Return the (x, y) coordinate for the center point of the cell that contains the specified text.  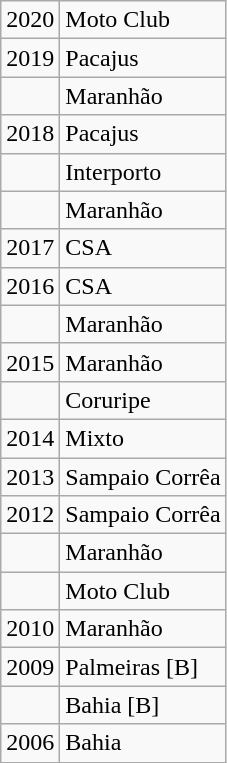
Bahia [B] (143, 705)
2009 (30, 667)
2014 (30, 438)
2012 (30, 515)
2010 (30, 629)
2013 (30, 477)
2017 (30, 248)
2019 (30, 58)
Palmeiras [B] (143, 667)
Mixto (143, 438)
2015 (30, 362)
2016 (30, 286)
2006 (30, 743)
Bahia (143, 743)
2020 (30, 20)
2018 (30, 134)
Interporto (143, 172)
Coruripe (143, 400)
